Identify which cell holds the provided text, then report its [x, y] central coordinate. 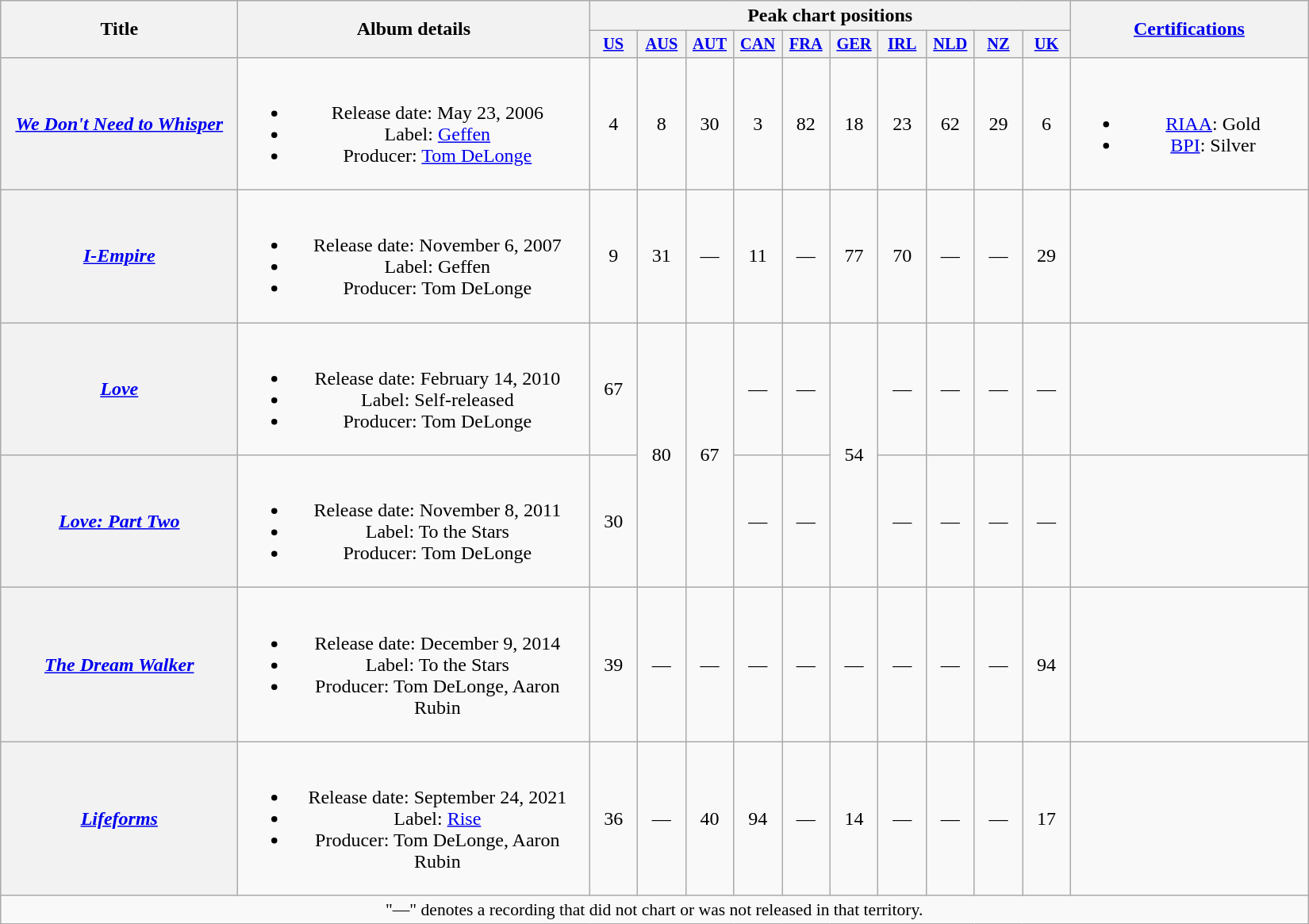
US [614, 44]
9 [614, 257]
Release date: November 6, 2007Label: GeffenProducer: Tom DeLonge [414, 257]
6 [1047, 124]
Release date: May 23, 2006Label: GeffenProducer: Tom DeLonge [414, 124]
17 [1047, 819]
18 [854, 124]
Release date: December 9, 2014Label: To the StarsProducer: Tom DeLonge, Aaron Rubin [414, 665]
39 [614, 665]
54 [854, 455]
FRA [806, 44]
Album details [414, 29]
RIAA: GoldBPI: Silver [1188, 124]
Release date: September 24, 2021Label: RiseProducer: Tom DeLonge, Aaron Rubin [414, 819]
AUS [662, 44]
I-Empire [119, 257]
NLD [950, 44]
4 [614, 124]
3 [758, 124]
36 [614, 819]
Lifeforms [119, 819]
8 [662, 124]
We Don't Need to Whisper [119, 124]
Love: Part Two [119, 522]
CAN [758, 44]
40 [709, 819]
31 [662, 257]
NZ [998, 44]
62 [950, 124]
Release date: February 14, 2010Label: Self-releasedProducer: Tom DeLonge [414, 389]
AUT [709, 44]
"—" denotes a recording that did not chart or was not released in that territory. [654, 910]
11 [758, 257]
80 [662, 455]
23 [903, 124]
Title [119, 29]
77 [854, 257]
The Dream Walker [119, 665]
IRL [903, 44]
Peak chart positions [830, 16]
GER [854, 44]
UK [1047, 44]
82 [806, 124]
Release date: November 8, 2011Label: To the StarsProducer: Tom DeLonge [414, 522]
Certifications [1188, 29]
Love [119, 389]
14 [854, 819]
70 [903, 257]
